Search for the cell housing the specified text and yield its (X, Y) center coordinate. 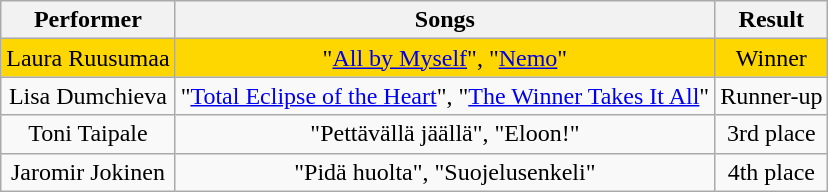
Winner (772, 58)
Jaromir Jokinen (88, 172)
Runner-up (772, 96)
Toni Taipale (88, 134)
"Pidä huolta", "Suojelusenkeli" (445, 172)
4th place (772, 172)
"All by Myself", "Nemo" (445, 58)
Lisa Dumchieva (88, 96)
3rd place (772, 134)
"Pettävällä jäällä", "Eloon!" (445, 134)
Laura Ruusumaa (88, 58)
Result (772, 20)
"Total Eclipse of the Heart", "The Winner Takes It All" (445, 96)
Songs (445, 20)
Performer (88, 20)
